Locate the cell with the specified text and output its (X, Y) center coordinate. 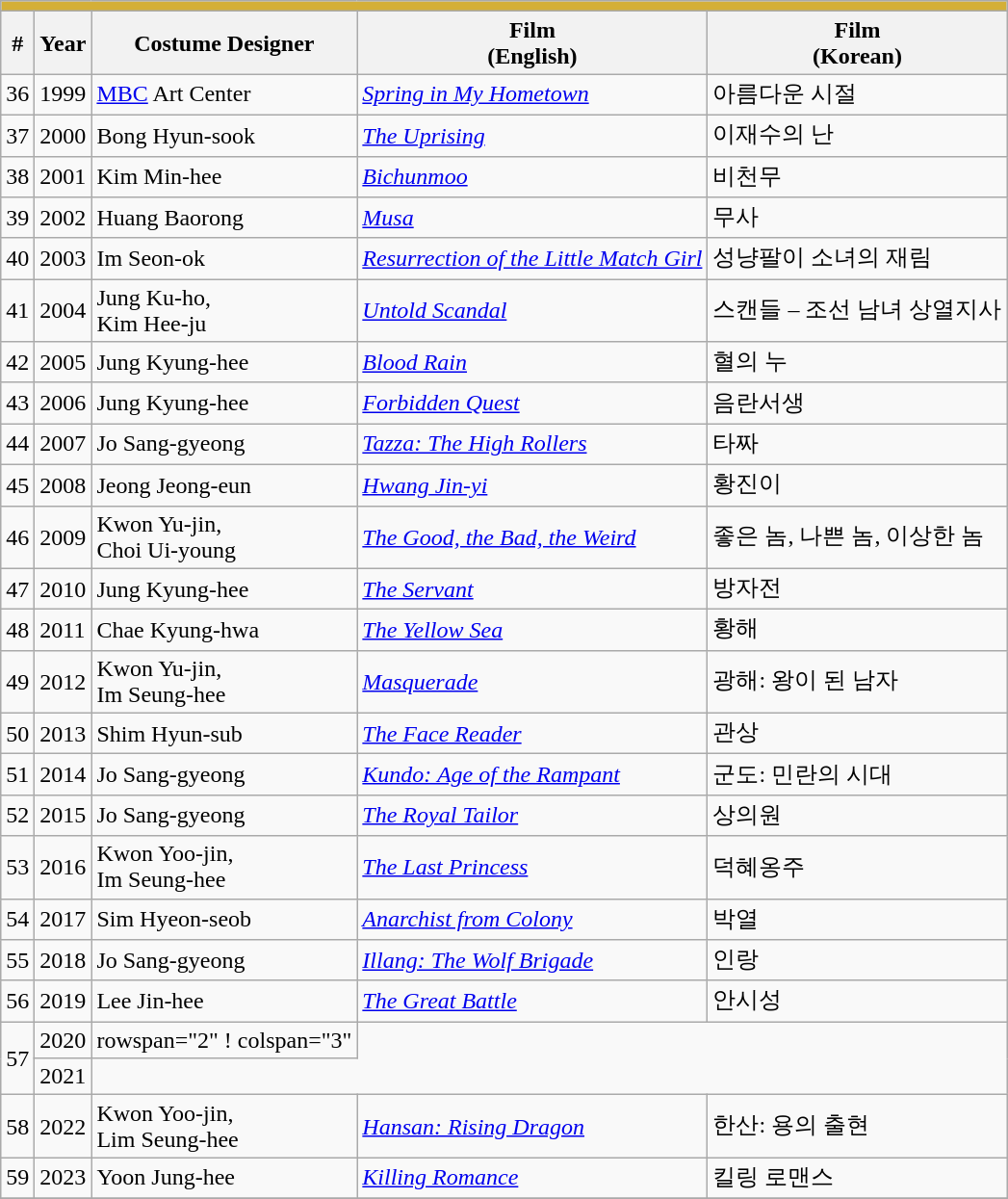
Illang: The Wolf Brigade (532, 961)
성냥팔이 소녀의 재림 (857, 258)
2007 (64, 445)
45 (17, 485)
Resurrection of the Little Match Girl (532, 258)
59 (17, 1179)
광해: 왕이 된 남자 (857, 682)
비천무 (857, 177)
Musa (532, 218)
좋은 놈, 나쁜 놈, 이상한 놈 (857, 537)
Film(English) (532, 42)
48 (17, 630)
Hansan: Rising Dragon (532, 1127)
50 (17, 734)
2008 (64, 485)
Sim Hyeon-seob (224, 919)
2021 (64, 1077)
The Yellow Sea (532, 630)
2010 (64, 589)
52 (17, 815)
한산: 용의 출현 (857, 1127)
39 (17, 218)
1999 (64, 94)
혈의 누 (857, 362)
Shim Hyun-sub (224, 734)
관상 (857, 734)
53 (17, 867)
안시성 (857, 1002)
Jeong Jeong-eun (224, 485)
Kwon Yu-jin,Choi Ui-young (224, 537)
Anarchist from Colony (532, 919)
2001 (64, 177)
덕혜옹주 (857, 867)
46 (17, 537)
Film(Korean) (857, 42)
상의원 (857, 815)
Killing Romance (532, 1179)
The Uprising (532, 135)
2015 (64, 815)
36 (17, 94)
43 (17, 403)
군도: 민란의 시대 (857, 774)
Costume Designer (224, 42)
Masquerade (532, 682)
Kwon Yoo-jin,Im Seung-hee (224, 867)
Yoon Jung-hee (224, 1179)
방자전 (857, 589)
Hwang Jin-yi (532, 485)
47 (17, 589)
2005 (64, 362)
인랑 (857, 961)
# (17, 42)
2011 (64, 630)
음란서생 (857, 403)
무사 (857, 218)
Tazza: The High Rollers (532, 445)
MBC Art Center (224, 94)
2004 (64, 310)
아름다운 시절 (857, 94)
40 (17, 258)
44 (17, 445)
41 (17, 310)
Im Seon-ok (224, 258)
Chae Kyung-hwa (224, 630)
The Face Reader (532, 734)
38 (17, 177)
49 (17, 682)
The Good, the Bad, the Weird (532, 537)
Untold Scandal (532, 310)
58 (17, 1127)
51 (17, 774)
2006 (64, 403)
2013 (64, 734)
Kwon Yoo-jin,Lim Seung-hee (224, 1127)
2016 (64, 867)
42 (17, 362)
rowspan="2" ! colspan="3" (224, 1040)
54 (17, 919)
2022 (64, 1127)
2018 (64, 961)
Forbidden Quest (532, 403)
56 (17, 1002)
Year (64, 42)
Bong Hyun-sook (224, 135)
2023 (64, 1179)
The Last Princess (532, 867)
37 (17, 135)
타짜 (857, 445)
Kwon Yu-jin,Im Seung-hee (224, 682)
Huang Baorong (224, 218)
황해 (857, 630)
황진이 (857, 485)
2014 (64, 774)
2003 (64, 258)
Kundo: Age of the Rampant (532, 774)
2019 (64, 1002)
2002 (64, 218)
Jung Ku-ho,Kim Hee-ju (224, 310)
Bichunmoo (532, 177)
57 (17, 1058)
킬링 로맨스 (857, 1179)
박열 (857, 919)
The Great Battle (532, 1002)
스캔들 – 조선 남녀 상열지사 (857, 310)
2017 (64, 919)
2020 (64, 1040)
이재수의 난 (857, 135)
Spring in My Hometown (532, 94)
Lee Jin-hee (224, 1002)
2000 (64, 135)
55 (17, 961)
The Servant (532, 589)
2009 (64, 537)
Kim Min-hee (224, 177)
2012 (64, 682)
Blood Rain (532, 362)
The Royal Tailor (532, 815)
